Return (X, Y) of the center of cell containing provided text 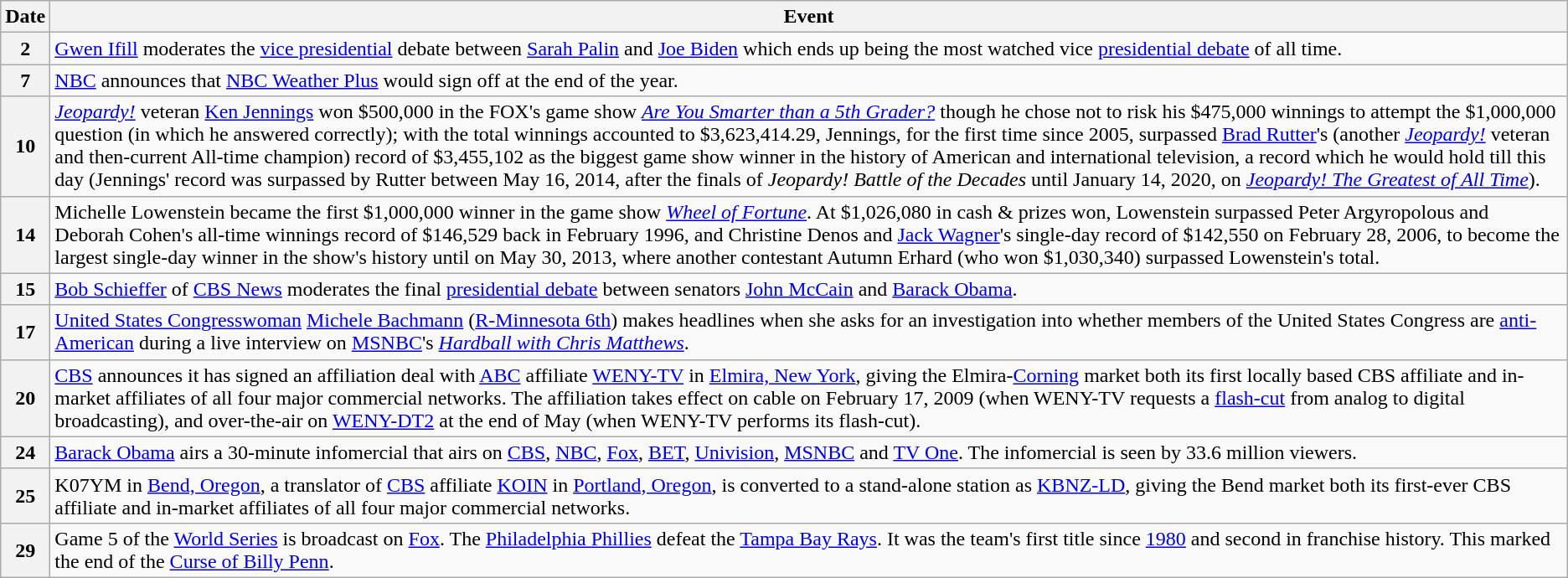
NBC announces that NBC Weather Plus would sign off at the end of the year. (809, 80)
Bob Schieffer of CBS News moderates the final presidential debate between senators John McCain and Barack Obama. (809, 289)
Event (809, 17)
14 (25, 235)
17 (25, 332)
24 (25, 452)
7 (25, 80)
25 (25, 496)
29 (25, 550)
Date (25, 17)
2 (25, 49)
10 (25, 146)
15 (25, 289)
20 (25, 398)
